Output the [X, Y] coordinate of the center of the cell containing the given text.  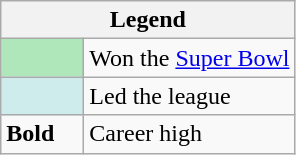
Won the Super Bowl [190, 58]
Bold [42, 134]
Career high [190, 134]
Legend [148, 20]
Led the league [190, 96]
